Pinpoint the cell where the given text exists, returning its [X, Y] midpoint coordinate. 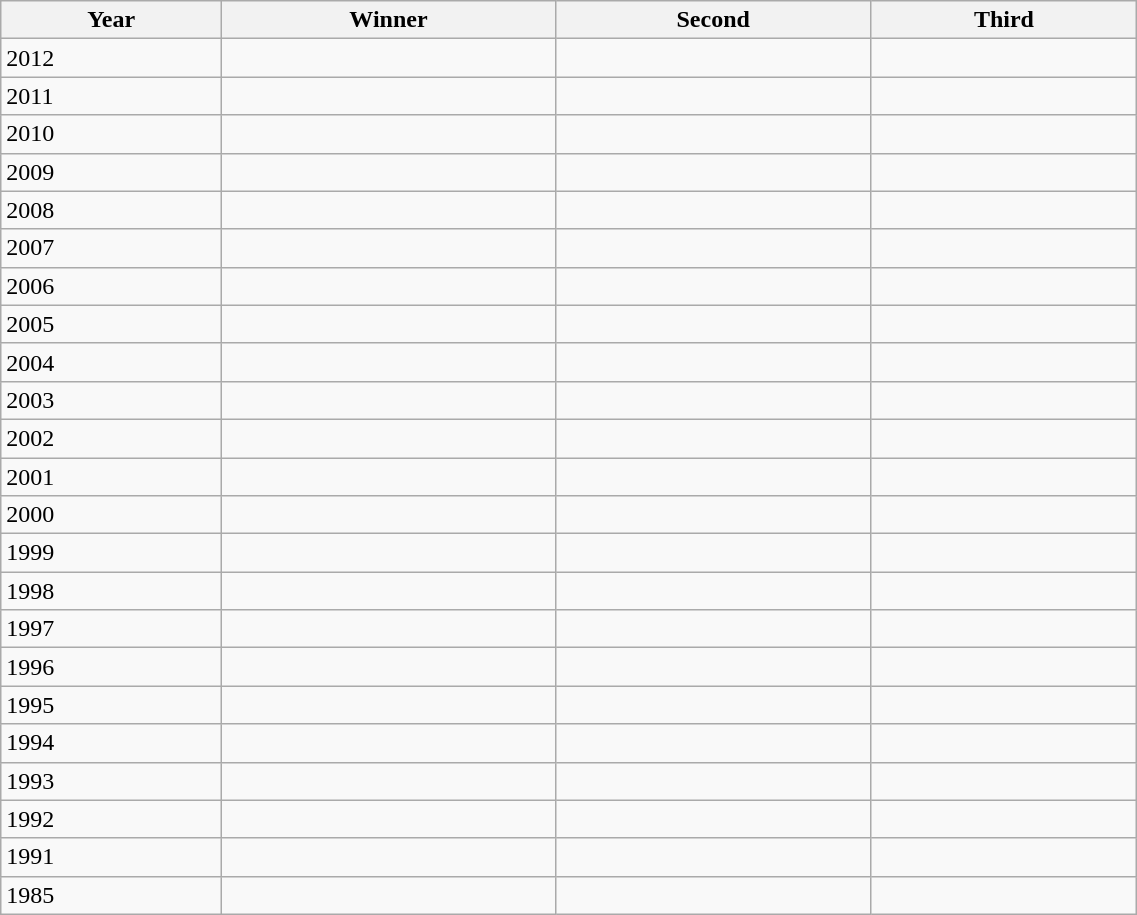
2008 [112, 210]
2003 [112, 400]
2001 [112, 477]
2009 [112, 172]
2000 [112, 515]
2004 [112, 362]
Year [112, 20]
Third [1004, 20]
2005 [112, 324]
2007 [112, 248]
2002 [112, 438]
1991 [112, 857]
Winner [389, 20]
1992 [112, 819]
1999 [112, 553]
1997 [112, 629]
1996 [112, 667]
1994 [112, 743]
1993 [112, 781]
1985 [112, 895]
2012 [112, 58]
2006 [112, 286]
2011 [112, 96]
1995 [112, 705]
2010 [112, 134]
1998 [112, 591]
Second [713, 20]
